For the text-containing cell, return its midpoint in [X, Y] coordinate format. 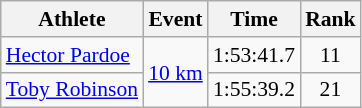
Hector Pardoe [72, 55]
Toby Robinson [72, 90]
Rank [330, 19]
21 [330, 90]
1:53:41.7 [254, 55]
Time [254, 19]
Event [176, 19]
11 [330, 55]
Athlete [72, 19]
10 km [176, 72]
1:55:39.2 [254, 90]
